Extract the (x, y) coordinate from the center of the cell holding the provided text.  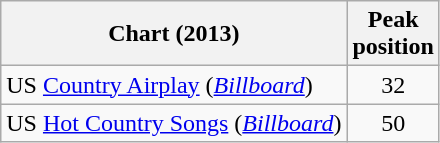
Chart (2013) (174, 34)
US Hot Country Songs (Billboard) (174, 123)
50 (393, 123)
Peakposition (393, 34)
32 (393, 85)
US Country Airplay (Billboard) (174, 85)
